Extract the [X, Y] coordinate from the center of the cell holding the provided text.  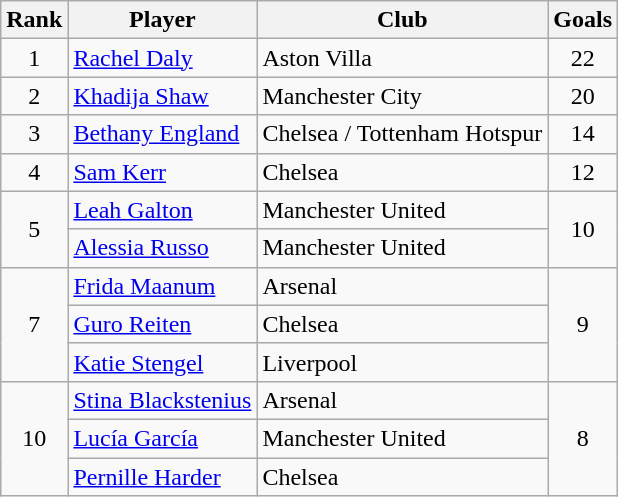
Pernille Harder [162, 477]
Bethany England [162, 134]
Stina Blackstenius [162, 400]
Club [402, 20]
Manchester City [402, 96]
Chelsea / Tottenham Hotspur [402, 134]
Lucía García [162, 438]
12 [583, 172]
Aston Villa [402, 58]
Rachel Daly [162, 58]
Frida Maanum [162, 286]
Rank [34, 20]
7 [34, 324]
9 [583, 324]
8 [583, 438]
Alessia Russo [162, 248]
Katie Stengel [162, 362]
22 [583, 58]
Sam Kerr [162, 172]
3 [34, 134]
14 [583, 134]
Leah Galton [162, 210]
Liverpool [402, 362]
Khadija Shaw [162, 96]
Goals [583, 20]
5 [34, 229]
20 [583, 96]
4 [34, 172]
1 [34, 58]
2 [34, 96]
Player [162, 20]
Guro Reiten [162, 324]
